Locate the cell with the specified text and output its [x, y] center coordinate. 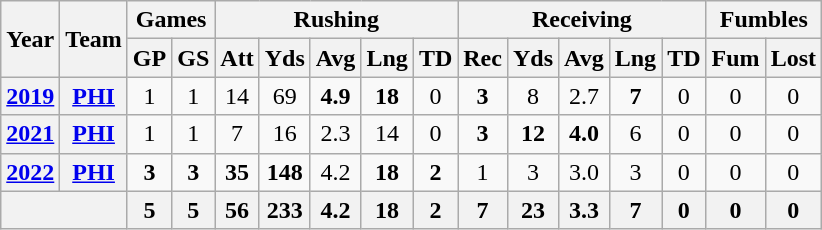
2.3 [336, 134]
Games [170, 20]
12 [532, 134]
69 [284, 96]
Year [30, 39]
233 [284, 210]
Fum [736, 58]
2019 [30, 96]
Fumbles [764, 20]
Receiving [582, 20]
3.0 [584, 172]
2022 [30, 172]
Rec [483, 58]
Att [237, 58]
148 [284, 172]
35 [237, 172]
2021 [30, 134]
4.9 [336, 96]
2.7 [584, 96]
23 [532, 210]
3.3 [584, 210]
4.0 [584, 134]
Rushing [336, 20]
GS [194, 58]
8 [532, 96]
GP [149, 58]
Team [94, 39]
Lost [793, 58]
56 [237, 210]
16 [284, 134]
6 [635, 134]
